Return the (x, y) coordinate for the center point of the cell that contains the specified text.  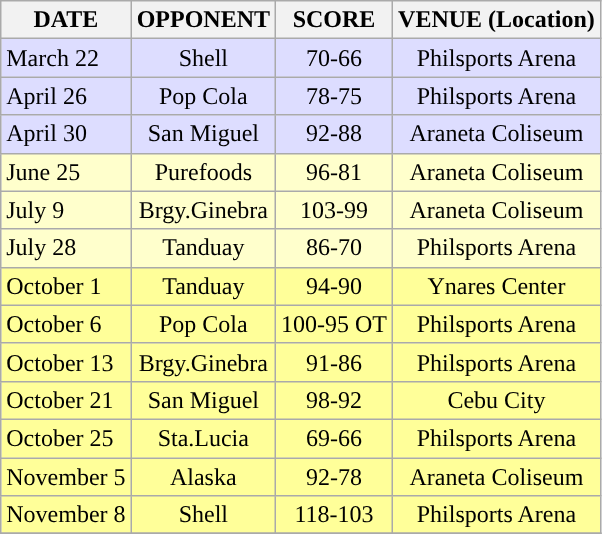
July 9 (66, 210)
October 13 (66, 362)
91-86 (334, 362)
Purefoods (203, 172)
70-66 (334, 58)
July 28 (66, 248)
Cebu City (497, 400)
April 26 (66, 96)
Sta.Lucia (203, 438)
86-70 (334, 248)
SCORE (334, 20)
June 25 (66, 172)
98-92 (334, 400)
November 8 (66, 515)
94-90 (334, 286)
69-66 (334, 438)
October 25 (66, 438)
April 30 (66, 134)
Alaska (203, 477)
100-95 OT (334, 324)
October 6 (66, 324)
VENUE (Location) (497, 20)
92-88 (334, 134)
DATE (66, 20)
78-75 (334, 96)
October 21 (66, 400)
OPPONENT (203, 20)
118-103 (334, 515)
March 22 (66, 58)
103-99 (334, 210)
November 5 (66, 477)
Ynares Center (497, 286)
92-78 (334, 477)
October 1 (66, 286)
96-81 (334, 172)
